From the cell containing the given text, extract its center point as [X, Y] coordinate. 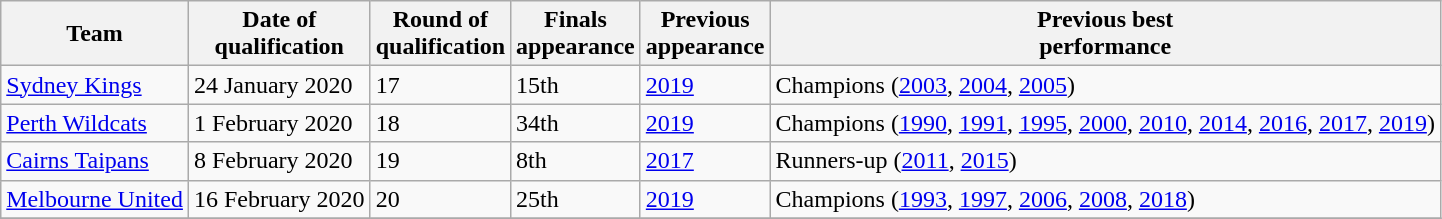
2017 [705, 161]
Finalsappearance [576, 34]
1 February 2020 [279, 123]
17 [440, 85]
34th [576, 123]
20 [440, 199]
Previous bestperformance [1105, 34]
Cairns Taipans [95, 161]
Melbourne United [95, 199]
Perth Wildcats [95, 123]
Champions (1993, 1997, 2006, 2008, 2018) [1105, 199]
8th [576, 161]
18 [440, 123]
Runners-up (2011, 2015) [1105, 161]
24 January 2020 [279, 85]
Champions (1990, 1991, 1995, 2000, 2010, 2014, 2016, 2017, 2019) [1105, 123]
Date ofqualification [279, 34]
Previousappearance [705, 34]
Sydney Kings [95, 85]
8 February 2020 [279, 161]
19 [440, 161]
15th [576, 85]
Champions (2003, 2004, 2005) [1105, 85]
25th [576, 199]
Team [95, 34]
Round ofqualification [440, 34]
16 February 2020 [279, 199]
